For the text-containing cell, return its midpoint in [X, Y] coordinate format. 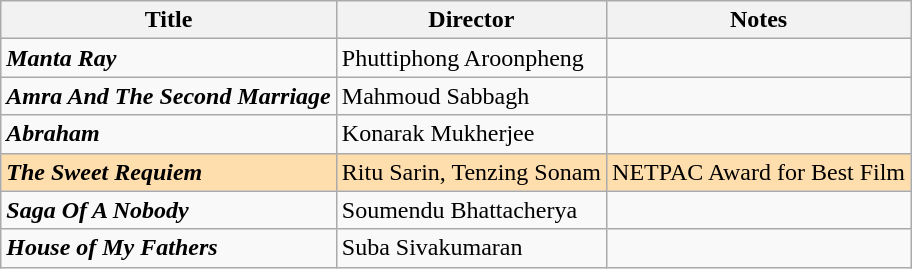
Saga Of A Nobody [169, 210]
Notes [759, 20]
Mahmoud Sabbagh [471, 96]
Manta Ray [169, 58]
House of My Fathers [169, 248]
Phuttiphong Aroonpheng [471, 58]
Konarak Mukherjee [471, 134]
Amra And The Second Marriage [169, 96]
The Sweet Requiem [169, 172]
Title [169, 20]
Ritu Sarin, Tenzing Sonam [471, 172]
Suba Sivakumaran [471, 248]
Abraham [169, 134]
Director [471, 20]
Soumendu Bhattacherya [471, 210]
NETPAC Award for Best Film [759, 172]
